For the text-containing cell, return its midpoint in [x, y] coordinate format. 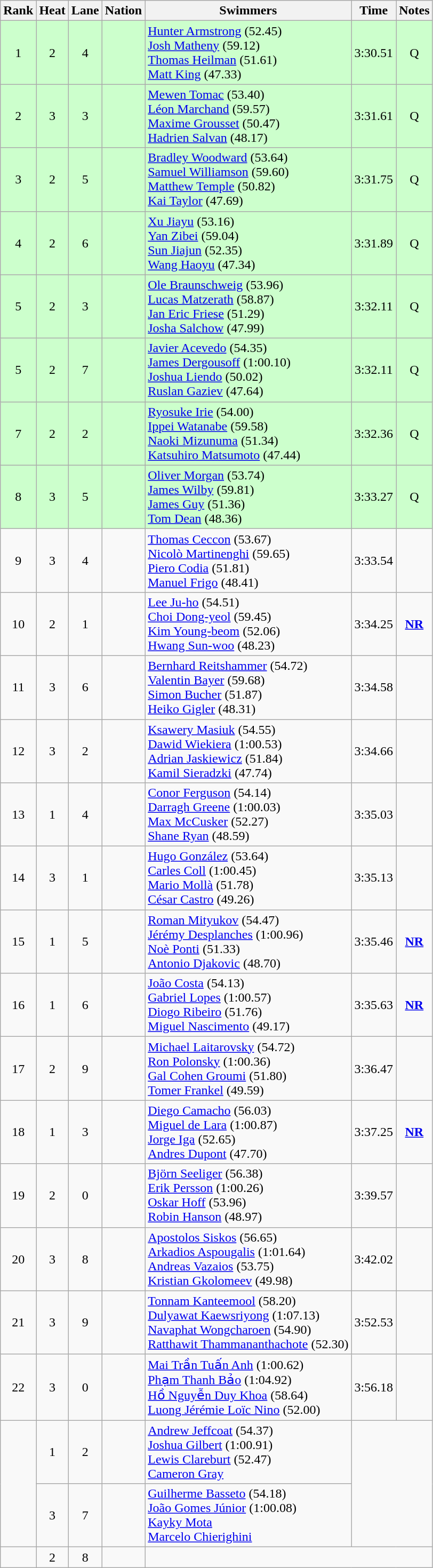
Lee Ju-ho (54.51)Choi Dong-yeol (59.45)Kim Young-beom (52.06)Hwang Sun-woo (48.23) [248, 624]
10 [18, 624]
18 [18, 1132]
20 [18, 1259]
3:56.18 [374, 1387]
3:52.53 [374, 1323]
3:34.58 [374, 687]
15 [18, 942]
3:34.66 [374, 751]
3:35.13 [374, 878]
3:31.61 [374, 116]
16 [18, 1005]
Hunter Armstrong (52.45)Josh Matheny (59.12)Thomas Heilman (51.61)Matt King (47.33) [248, 52]
21 [18, 1323]
3:36.47 [374, 1069]
Heat [52, 11]
Mewen Tomac (53.40)Léon Marchand (59.57)Maxime Grousset (50.47)Hadrien Salvan (48.17) [248, 116]
Lane [85, 11]
Ole Braunschweig (53.96)Lucas Matzerath (58.87)Jan Eric Friese (51.29)Josha Salchow (47.99) [248, 306]
Michael Laitarovsky (54.72)Ron Polonsky (1:00.36)Gal Cohen Groumi (51.80)Tomer Frankel (49.59) [248, 1069]
Javier Acevedo (54.35)James Dergousoff (1:00.10)Joshua Liendo (50.02)Ruslan Gaziev (47.64) [248, 370]
3:34.25 [374, 624]
Diego Camacho (56.03)Miguel de Lara (1:00.87)Jorge Iga (52.65)Andres Dupont (47.70) [248, 1132]
3:42.02 [374, 1259]
Ryosuke Irie (54.00)Ippei Watanabe (59.58)Naoki Mizunuma (51.34)Katsuhiro Matsumoto (47.44) [248, 433]
Bradley Woodward (53.64)Samuel Williamson (59.60)Matthew Temple (50.82)Kai Taylor (47.69) [248, 179]
3:35.46 [374, 942]
Apostolos Siskos (56.65)Arkadios Aspougalis (1:01.64)Andreas Vazaios (53.75)Kristian Gkolomeev (49.98) [248, 1259]
Conor Ferguson (54.14)Darragh Greene (1:00.03)Max McCusker (52.27)Shane Ryan (48.59) [248, 815]
Hugo González (53.64)Carles Coll (1:00.45)Mario Mollà (51.78)César Castro (49.26) [248, 878]
19 [18, 1196]
Rank [18, 11]
Nation [123, 11]
Ksawery Masiuk (54.55)Dawid Wiekiera (1:00.53)Adrian Jaskiewicz (51.84)Kamil Sieradzki (47.74) [248, 751]
João Costa (54.13)Gabriel Lopes (1:00.57)Diogo Ribeiro (51.76)Miguel Nascimento (49.17) [248, 1005]
3:31.89 [374, 243]
3:37.25 [374, 1132]
Xu Jiayu (53.16)Yan Zibei (59.04)Sun Jiajun (52.35)Wang Haoyu (47.34) [248, 243]
13 [18, 815]
3:35.63 [374, 1005]
Andrew Jeffcoat (54.37)Joshua Gilbert (1:00.91)Lewis Clareburt (52.47)Cameron Gray [248, 1452]
14 [18, 878]
Notes [414, 11]
Swimmers [248, 11]
3:39.57 [374, 1196]
Oliver Morgan (53.74)James Wilby (59.81)James Guy (51.36)Tom Dean (48.36) [248, 497]
3:32.36 [374, 433]
Tonnam Kanteemool (58.20) Dulyawat Kaewsriyong (1:07.13) Navaphat Wongcharoen (54.90) Ratthawit Thammananthachote (52.30) [248, 1323]
3:31.75 [374, 179]
Mai Trần Tuấn Anh (1:00.62) Phạm Thanh Bảo (1:04.92) Hồ Nguyễn Duy Khoa (58.64) Luong Jérémie Loïc Nino (52.00) [248, 1387]
Bernhard Reitshammer (54.72)Valentin Bayer (59.68)Simon Bucher (51.87)Heiko Gigler (48.31) [248, 687]
17 [18, 1069]
12 [18, 751]
Roman Mityukov (54.47)Jérémy Desplanches (1:00.96)Noè Ponti (51.33)Antonio Djakovic (48.70) [248, 942]
Thomas Ceccon (53.67)Nicolò Martinenghi (59.65)Piero Codia (51.81)Manuel Frigo (48.41) [248, 560]
3:35.03 [374, 815]
Time [374, 11]
22 [18, 1387]
Björn Seeliger (56.38)Erik Persson (1:00.26)Oskar Hoff (53.96)Robin Hanson (48.97) [248, 1196]
11 [18, 687]
3:33.27 [374, 497]
3:30.51 [374, 52]
3:33.54 [374, 560]
Guilherme Basseto (54.18)João Gomes Júnior (1:00.08)Kayky Mota Marcelo Chierighini [248, 1516]
